Return the [X, Y] coordinate for the center point of the cell that contains the specified text.  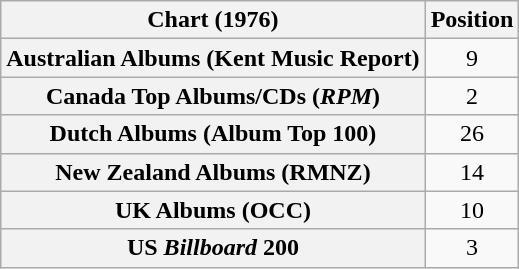
9 [472, 58]
Australian Albums (Kent Music Report) [213, 58]
Dutch Albums (Album Top 100) [213, 134]
2 [472, 96]
Canada Top Albums/CDs (RPM) [213, 96]
Chart (1976) [213, 20]
New Zealand Albums (RMNZ) [213, 172]
US Billboard 200 [213, 248]
10 [472, 210]
3 [472, 248]
Position [472, 20]
UK Albums (OCC) [213, 210]
26 [472, 134]
14 [472, 172]
